Provide the [X, Y] coordinate of the cell's center where the given text is located.  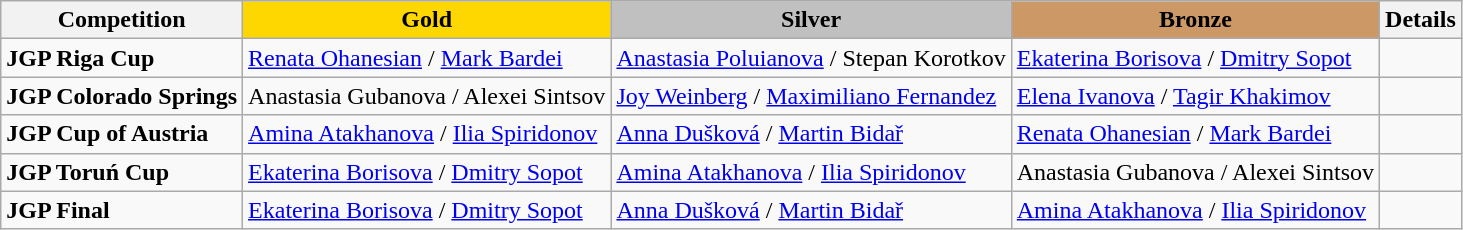
Anastasia Poluianova / Stepan Korotkov [811, 58]
Competition [122, 20]
JGP Toruń Cup [122, 172]
Silver [811, 20]
Details [1421, 20]
JGP Riga Cup [122, 58]
Joy Weinberg / Maximiliano Fernandez [811, 96]
JGP Colorado Springs [122, 96]
Bronze [1195, 20]
JGP Final [122, 210]
JGP Cup of Austria [122, 134]
Gold [427, 20]
Elena Ivanova / Tagir Khakimov [1195, 96]
